Scan for the cell matching the given text and deliver its (X, Y) coordinate at center. 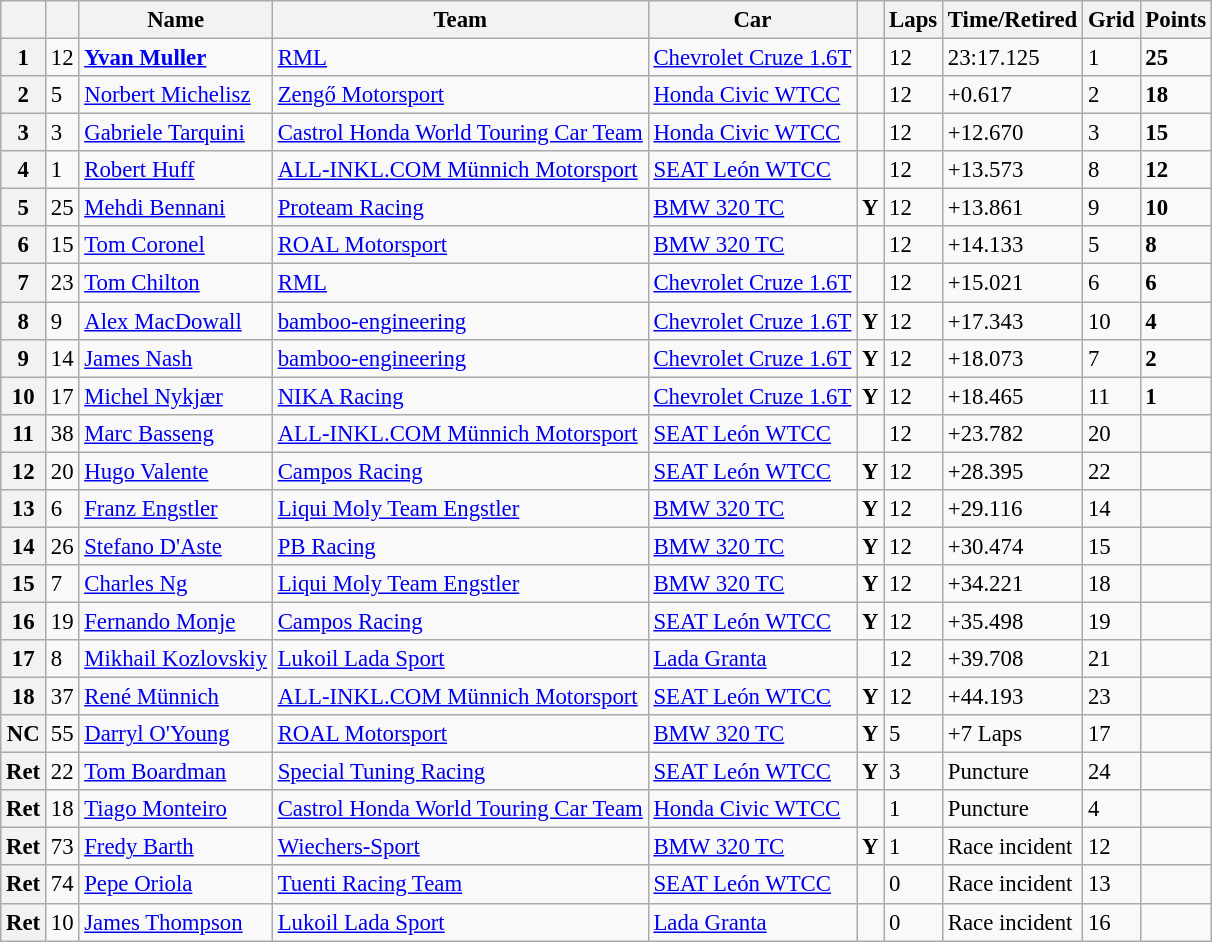
Proteam Racing (460, 208)
Michel Nykjær (176, 396)
+14.133 (1012, 245)
James Nash (176, 358)
23:17.125 (1012, 58)
26 (62, 546)
Tiago Monteiro (176, 809)
+7 Laps (1012, 734)
+34.221 (1012, 584)
Franz Engstler (176, 509)
+0.617 (1012, 95)
21 (1112, 659)
+29.116 (1012, 509)
Gabriele Tarquini (176, 133)
Fernando Monje (176, 621)
Stefano D'Aste (176, 546)
Fredy Barth (176, 847)
NC (24, 734)
Grid (1112, 20)
Norbert Michelisz (176, 95)
+35.498 (1012, 621)
Tom Coronel (176, 245)
Tom Boardman (176, 772)
+18.073 (1012, 358)
Pepe Oriola (176, 885)
Zengő Motorsport (460, 95)
Car (752, 20)
74 (62, 885)
+15.021 (1012, 283)
+30.474 (1012, 546)
James Thompson (176, 922)
Points (1176, 20)
Charles Ng (176, 584)
Yvan Muller (176, 58)
Mehdi Bennani (176, 208)
+28.395 (1012, 471)
René Münnich (176, 697)
+13.573 (1012, 170)
+18.465 (1012, 396)
+17.343 (1012, 321)
Tuenti Racing Team (460, 885)
Time/Retired (1012, 20)
Name (176, 20)
Team (460, 20)
+39.708 (1012, 659)
38 (62, 433)
Alex MacDowall (176, 321)
+23.782 (1012, 433)
55 (62, 734)
Tom Chilton (176, 283)
Special Tuning Racing (460, 772)
Robert Huff (176, 170)
Wiechers-Sport (460, 847)
37 (62, 697)
24 (1112, 772)
+12.670 (1012, 133)
+44.193 (1012, 697)
NIKA Racing (460, 396)
Hugo Valente (176, 471)
Laps (914, 20)
73 (62, 847)
PB Racing (460, 546)
+13.861 (1012, 208)
Marc Basseng (176, 433)
Darryl O'Young (176, 734)
Mikhail Kozlovskiy (176, 659)
